Scan for the cell matching the given text and deliver its [x, y] coordinate at center. 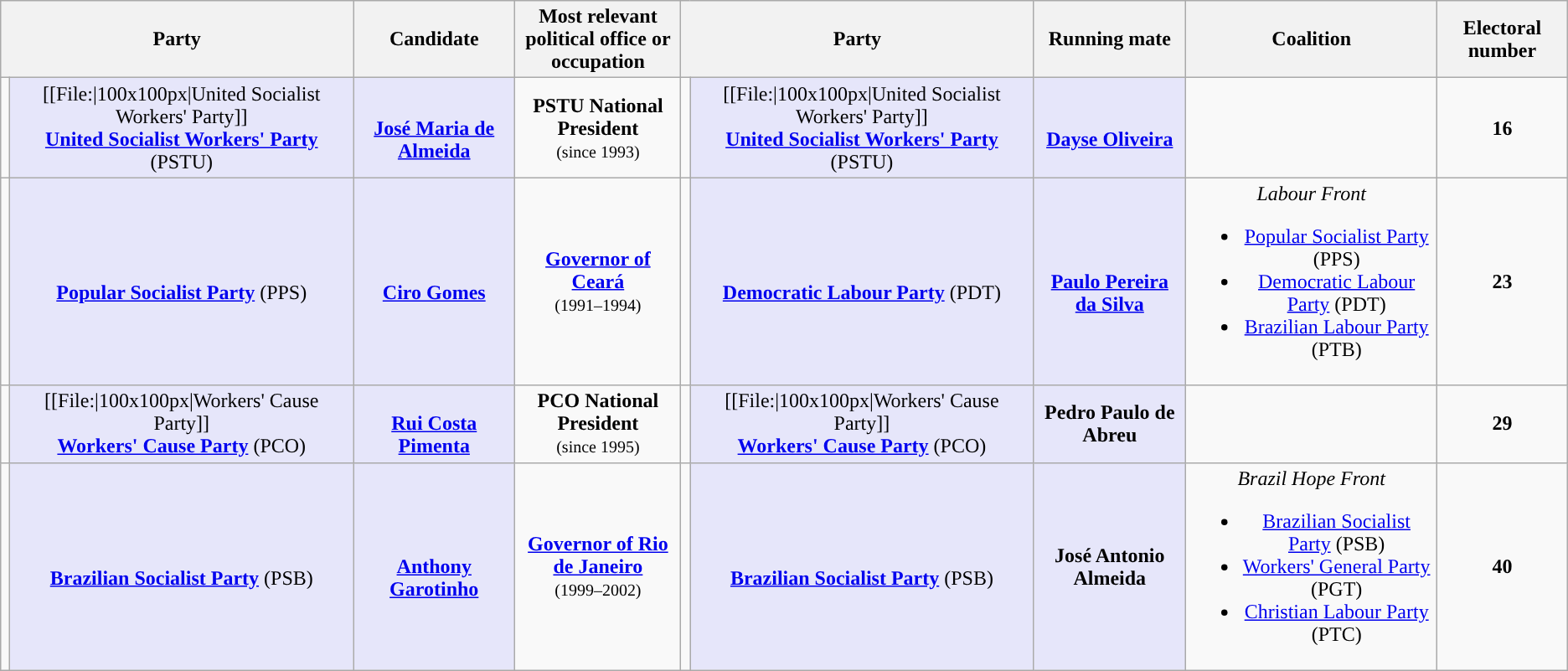
Rui Costa Pimenta [434, 424]
Candidate [434, 39]
Governor of Ceará(1991–1994) [598, 281]
Labour FrontPopular Socialist Party (PPS)Democratic Labour Party (PDT)Brazilian Labour Party (PTB) [1312, 281]
Most relevant political office or occupation [598, 39]
16 [1503, 127]
PCO National President(since 1995) [598, 424]
Governor of Rio de Janeiro(1999–2002) [598, 566]
Anthony Garotinho [434, 566]
Dayse Oliveira [1110, 127]
Democratic Labour Party (PDT) [862, 281]
José Maria de Almeida [434, 127]
Running mate [1110, 39]
Coalition [1312, 39]
29 [1503, 424]
Ciro Gomes [434, 281]
PSTU National President(since 1993) [598, 127]
Pedro Paulo de Abreu [1110, 424]
Brazil Hope FrontBrazilian Socialist Party (PSB)Workers' General Party (PGT)Christian Labour Party (PTC) [1312, 566]
40 [1503, 566]
23 [1503, 281]
José Antonio Almeida [1110, 566]
Electoral number [1503, 39]
Paulo Pereira da Silva [1110, 281]
Popular Socialist Party (PPS) [182, 281]
